Provide the (x, y) coordinate of the cell's center where the given text is located.  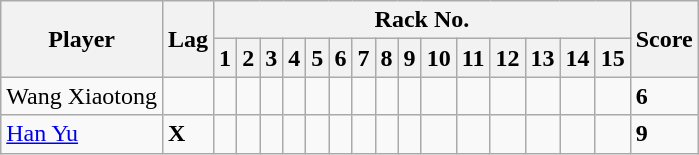
X (188, 134)
8 (386, 58)
1 (226, 58)
Lag (188, 39)
Han Yu (82, 134)
3 (272, 58)
Rack No. (422, 20)
2 (248, 58)
14 (578, 58)
4 (294, 58)
Player (82, 39)
13 (542, 58)
Score (664, 39)
5 (318, 58)
10 (438, 58)
15 (612, 58)
12 (508, 58)
7 (364, 58)
Wang Xiaotong (82, 96)
11 (473, 58)
